Provide the (x, y) coordinate of the cell's center where the given text is located.  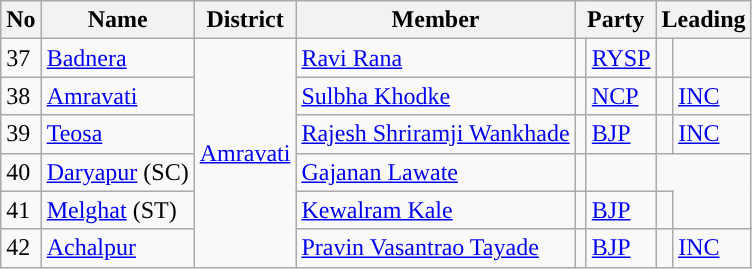
Melghat (ST) (118, 210)
Rajesh Shriramji Wankhade (436, 134)
38 (21, 96)
Member (436, 20)
42 (21, 248)
District (245, 20)
Badnera (118, 58)
40 (21, 172)
39 (21, 134)
41 (21, 210)
Kewalram Kale (436, 210)
No (21, 20)
Achalpur (118, 248)
Pravin Vasantrao Tayade (436, 248)
37 (21, 58)
NCP (621, 96)
Name (118, 20)
Leading (704, 20)
Teosa (118, 134)
Ravi Rana (436, 58)
Party (616, 20)
Sulbha Khodke (436, 96)
RYSP (621, 58)
Gajanan Lawate (436, 172)
Daryapur (SC) (118, 172)
